From the cell containing the given text, extract its center point as [x, y] coordinate. 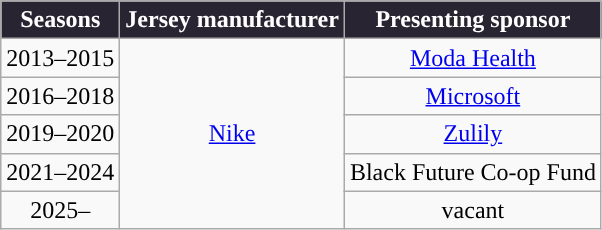
Nike [232, 134]
Presenting sponsor [472, 20]
vacant [472, 210]
2013–2015 [60, 58]
Zulily [472, 134]
Microsoft [472, 96]
Seasons [60, 20]
Jersey manufacturer [232, 20]
2025– [60, 210]
2019–2020 [60, 134]
Black Future Co-op Fund [472, 172]
2021–2024 [60, 172]
2016–2018 [60, 96]
Moda Health [472, 58]
